Extract the [X, Y] coordinate from the center of the cell holding the provided text.  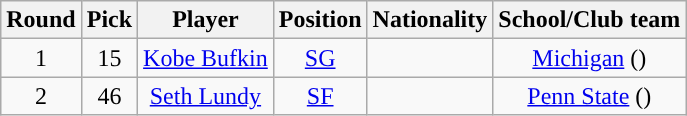
Player [206, 20]
1 [41, 58]
Nationality [430, 20]
Pick [109, 20]
Round [41, 20]
Michigan () [590, 58]
15 [109, 58]
46 [109, 96]
2 [41, 96]
SG [320, 58]
Seth Lundy [206, 96]
School/Club team [590, 20]
Position [320, 20]
Penn State () [590, 96]
Kobe Bufkin [206, 58]
SF [320, 96]
